Output the (x, y) coordinate of the center of the cell containing the given text.  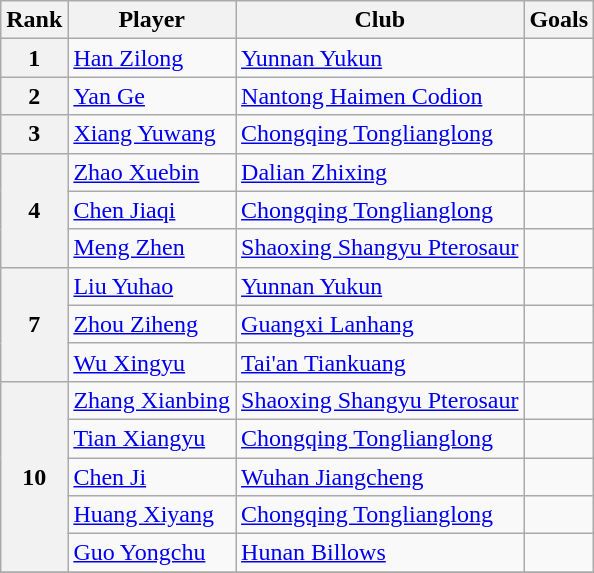
3 (34, 134)
2 (34, 96)
Zhou Ziheng (152, 324)
Club (380, 20)
Tian Xiangyu (152, 438)
7 (34, 324)
Guo Yongchu (152, 553)
Han Zilong (152, 58)
Yan Ge (152, 96)
Xiang Yuwang (152, 134)
Meng Zhen (152, 248)
1 (34, 58)
Dalian Zhixing (380, 172)
Huang Xiyang (152, 515)
Goals (559, 20)
Guangxi Lanhang (380, 324)
Hunan Billows (380, 553)
Player (152, 20)
Wu Xingyu (152, 362)
Chen Ji (152, 477)
Rank (34, 20)
Wuhan Jiangcheng (380, 477)
Nantong Haimen Codion (380, 96)
Chen Jiaqi (152, 210)
4 (34, 210)
Liu Yuhao (152, 286)
Zhang Xianbing (152, 400)
Zhao Xuebin (152, 172)
Tai'an Tiankuang (380, 362)
10 (34, 476)
